Provide the (X, Y) coordinate of the cell's center where the given text is located.  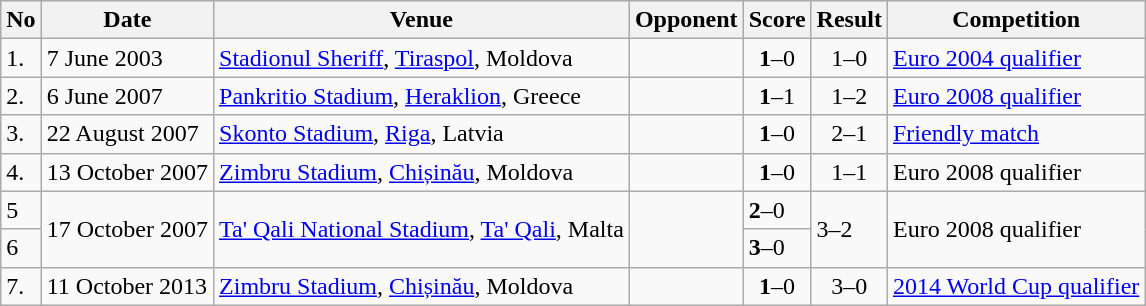
2–0 (777, 210)
22 August 2007 (127, 134)
2014 World Cup qualifier (1016, 286)
Date (127, 20)
Pankritio Stadium, Heraklion, Greece (422, 96)
Competition (1016, 20)
3–2 (849, 229)
5 (21, 210)
Score (777, 20)
Skonto Stadium, Riga, Latvia (422, 134)
2–1 (849, 134)
2. (21, 96)
7. (21, 286)
13 October 2007 (127, 172)
Result (849, 20)
No (21, 20)
Venue (422, 20)
3. (21, 134)
Opponent (686, 20)
1. (21, 58)
Friendly match (1016, 134)
1–2 (849, 96)
Stadionul Sheriff, Tiraspol, Moldova (422, 58)
11 October 2013 (127, 286)
Euro 2004 qualifier (1016, 58)
17 October 2007 (127, 229)
6 (21, 248)
Ta' Qali National Stadium, Ta' Qali, Malta (422, 229)
7 June 2003 (127, 58)
4. (21, 172)
6 June 2007 (127, 96)
